Identify which cell holds the provided text, then report its (X, Y) central coordinate. 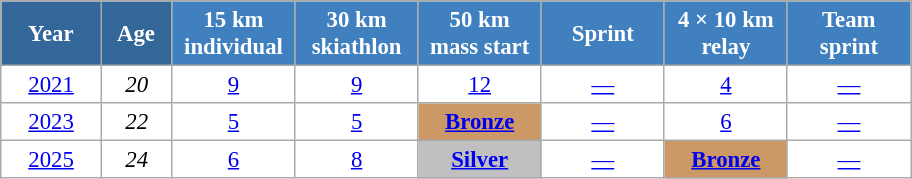
Sprint (602, 34)
20 (136, 85)
30 km skiathlon (356, 34)
Silver (480, 160)
12 (480, 85)
4 × 10 km relay (726, 34)
22 (136, 122)
Team sprint (848, 34)
Year (52, 34)
2025 (52, 160)
4 (726, 85)
50 km mass start (480, 34)
2021 (52, 85)
2023 (52, 122)
8 (356, 160)
Age (136, 34)
24 (136, 160)
15 km individual (234, 34)
